Identify which cell holds the provided text, then report its [X, Y] central coordinate. 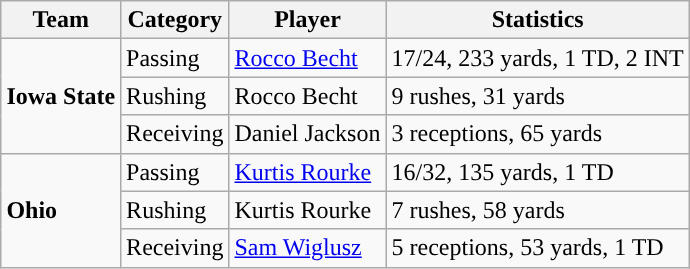
7 rushes, 58 yards [538, 210]
Sam Wiglusz [308, 248]
9 rushes, 31 yards [538, 96]
Player [308, 20]
Statistics [538, 20]
Ohio [61, 210]
Category [175, 20]
17/24, 233 yards, 1 TD, 2 INT [538, 58]
Daniel Jackson [308, 134]
Team [61, 20]
16/32, 135 yards, 1 TD [538, 172]
5 receptions, 53 yards, 1 TD [538, 248]
Iowa State [61, 96]
3 receptions, 65 yards [538, 134]
